Search for the cell housing the specified text and yield its (x, y) center coordinate. 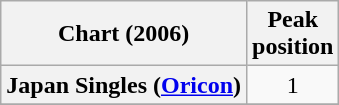
Chart (2006) (124, 34)
1 (293, 85)
Japan Singles (Oricon) (124, 85)
Peakposition (293, 34)
